For the text-containing cell, return its midpoint in (x, y) coordinate format. 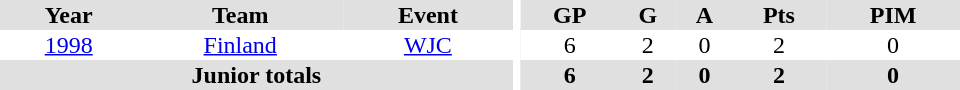
GP (570, 15)
Finland (240, 45)
Event (428, 15)
Junior totals (256, 75)
WJC (428, 45)
A (704, 15)
PIM (893, 15)
G (648, 15)
Year (68, 15)
1998 (68, 45)
Pts (779, 15)
Team (240, 15)
